Detect which cell encompasses the target text, then output its [x, y] center coordinate. 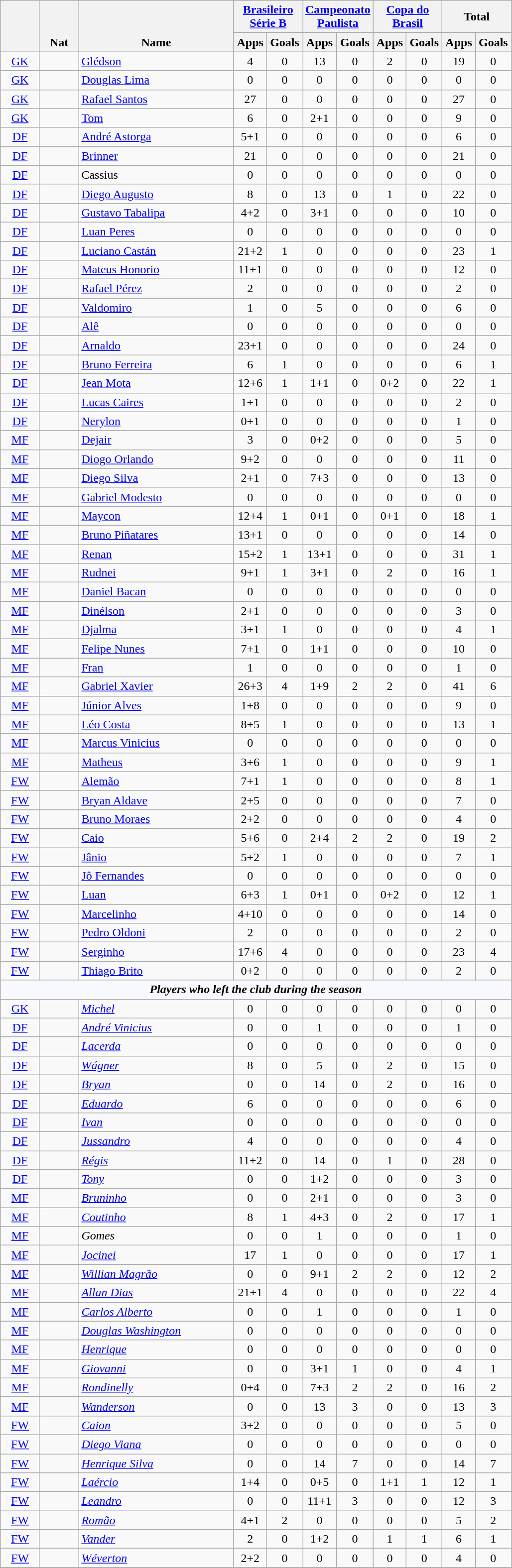
8+5 [250, 724]
Leandro [156, 1501]
2+4 [320, 838]
Arnaldo [156, 345]
Rondinelly [156, 1387]
Valdomiro [156, 308]
Lucas Caires [156, 402]
Gustavo Tabalipa [156, 213]
Léo Costa [156, 724]
Allan Dias [156, 1293]
Brasileiro Série B [268, 17]
Cassius [156, 175]
17+6 [250, 952]
4+10 [250, 914]
5+1 [250, 137]
Marcus Vinicius [156, 743]
Gomes [156, 1236]
Jocinei [156, 1255]
Eduardo [156, 1103]
2+5 [250, 800]
Felipe Nunes [156, 649]
Mateus Honorio [156, 270]
Jânio [156, 857]
Nat [59, 26]
Daniel Bacan [156, 592]
1+9 [320, 686]
Wanderson [156, 1406]
6+3 [250, 895]
Régis [156, 1160]
4+2 [250, 213]
Luan [156, 895]
Willian Magrão [156, 1274]
Dinélson [156, 611]
Caion [156, 1425]
Glédson [156, 61]
Jean Mota [156, 383]
Serginho [156, 952]
Rafael Santos [156, 99]
Diogo Orlando [156, 459]
Nerylon [156, 421]
Campeonato Paulista [338, 17]
Romão [156, 1520]
Michel [156, 1008]
Bruninho [156, 1198]
Bryan Aldave [156, 800]
3+6 [250, 762]
0+4 [250, 1387]
Luciano Castán [156, 250]
18 [459, 516]
Wéverton [156, 1558]
Jô Fernandes [156, 876]
Thiago Brito [156, 971]
4+1 [250, 1520]
Laércio [156, 1482]
Marcelinho [156, 914]
Diego Augusto [156, 194]
Djalma [156, 630]
26+3 [250, 686]
Bryan [156, 1084]
28 [459, 1160]
4+3 [320, 1217]
Wágner [156, 1065]
21+1 [250, 1293]
21+2 [250, 250]
Douglas Lima [156, 80]
André Vinicius [156, 1027]
11+2 [250, 1160]
Tony [156, 1179]
Bruno Moraes [156, 819]
Pedro Oldoni [156, 933]
24 [459, 345]
Fran [156, 668]
9+2 [250, 459]
Matheus [156, 762]
12+4 [250, 516]
1+8 [250, 705]
Giovanni [156, 1368]
Gabriel Modesto [156, 497]
André Astorga [156, 137]
Douglas Washington [156, 1331]
Diego Viana [156, 1444]
Renan [156, 554]
5+2 [250, 857]
Copa do Brasil [407, 17]
Carlos Alberto [156, 1312]
Rafael Pérez [156, 289]
Ivan [156, 1122]
Bruno Ferreira [156, 364]
31 [459, 554]
Players who left the club during the season [256, 990]
Gabriel Xavier [156, 686]
15 [459, 1065]
Vander [156, 1539]
Name [156, 26]
Brinner [156, 156]
23+1 [250, 345]
Rudnei [156, 573]
Henrique Silva [156, 1463]
Maycon [156, 516]
Jussandro [156, 1141]
Bruno Piñatares [156, 535]
Diego Silva [156, 478]
1+4 [250, 1482]
12+6 [250, 383]
Júnior Alves [156, 705]
3+2 [250, 1425]
Coutinho [156, 1217]
15+2 [250, 554]
11 [459, 459]
Luan Peres [156, 231]
Caio [156, 838]
41 [459, 686]
Tom [156, 118]
5+6 [250, 838]
Dejair [156, 440]
Total [477, 17]
Lacerda [156, 1046]
Alemão [156, 781]
0+5 [320, 1482]
Alê [156, 327]
Henrique [156, 1349]
